Find where the given text appears and provide that cell's center as [x, y] coordinate. 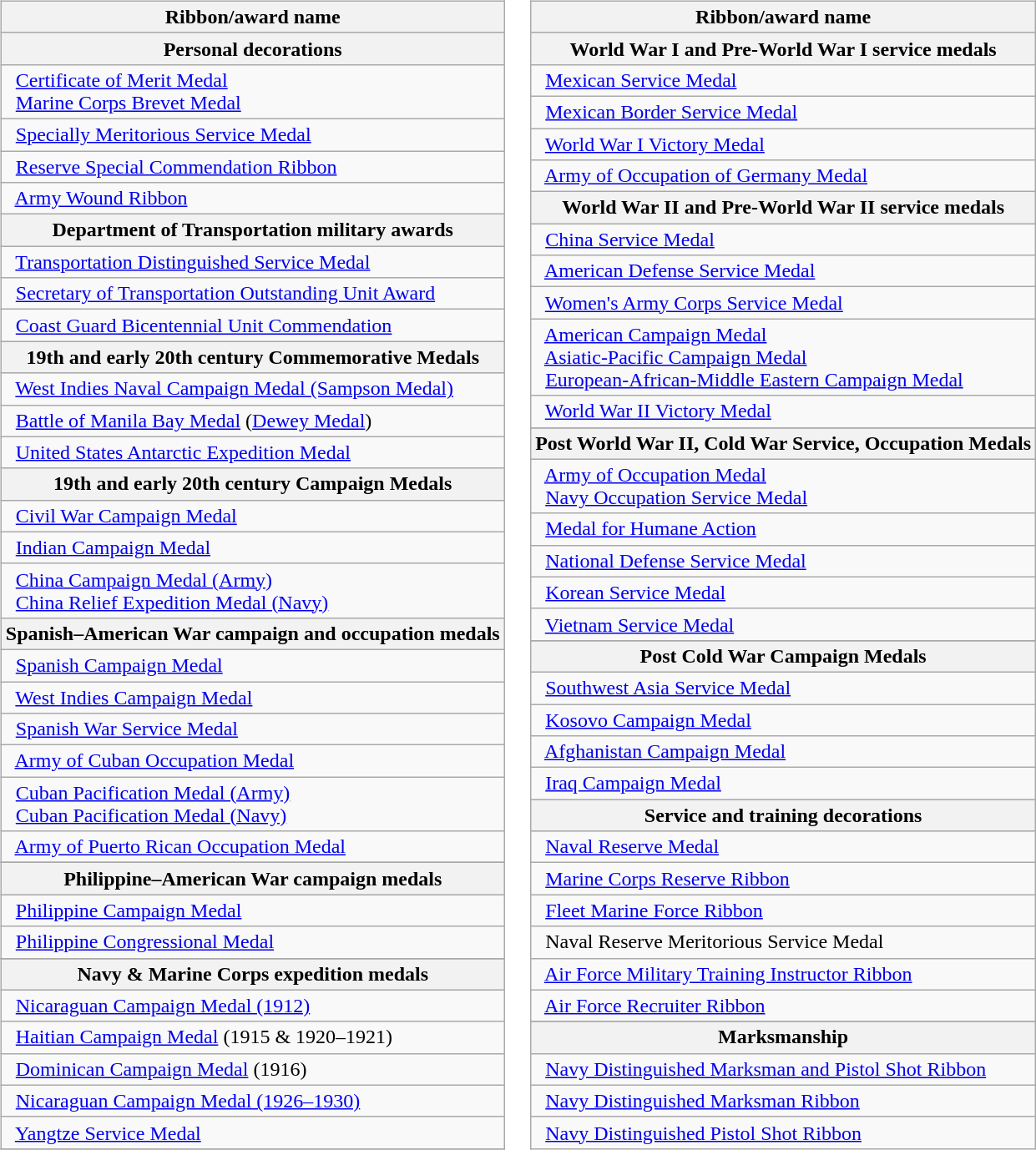
Marine Corps Reserve Ribbon [783, 879]
Yangtze Service Medal [252, 1132]
19th and early 20th century Campaign Medals [252, 484]
Vietnam Service Medal [783, 624]
Post Cold War Campaign Medals [783, 656]
Indian Campaign Medal [252, 547]
Service and training decorations [783, 815]
Reserve Special Commendation Ribbon [252, 166]
Civil War Campaign Medal [252, 516]
Army Wound Ribbon [252, 199]
Nicaraguan Campaign Medal (1926–1930) [252, 1101]
West Indies Naval Campaign Medal (Sampson Medal) [252, 389]
Medal for Humane Action [783, 529]
Mexican Border Service Medal [783, 112]
Nicaraguan Campaign Medal (1912) [252, 1006]
Women's Army Corps Service Medal [783, 303]
Navy Distinguished Marksman and Pistol Shot Ribbon [783, 1069]
Certificate of Merit Medal Marine Corps Brevet Medal [252, 92]
Naval Reserve Meritorious Service Medal [783, 942]
Korean Service Medal [783, 593]
Philippine–American War campaign medals [252, 879]
World War I Victory Medal [783, 144]
Philippine Congressional Medal [252, 942]
Air Force Recruiter Ribbon [783, 1006]
Southwest Asia Service Medal [783, 688]
Coast Guard Bicentennial Unit Commendation [252, 325]
United States Antarctic Expedition Medal [252, 452]
Kosovo Campaign Medal [783, 720]
Post World War II, Cold War Service, Occupation Medals [783, 443]
Navy Distinguished Pistol Shot Ribbon [783, 1132]
Army of Occupation Medal Navy Occupation Service Medal [783, 486]
World War II and Pre-World War II service medals [783, 208]
China Campaign Medal (Army) China Relief Expedition Medal (Navy) [252, 591]
Army of Puerto Rican Occupation Medal [252, 847]
Naval Reserve Medal [783, 847]
Personal decorations [252, 48]
Haitian Campaign Medal (1915 & 1920–1921) [252, 1037]
Secretary of Transportation Outstanding Unit Award [252, 294]
American Campaign Medal Asiatic-Pacific Campaign Medal European-African-Middle Eastern Campaign Medal [783, 357]
China Service Medal [783, 240]
West Indies Campaign Medal [252, 697]
World War I and Pre-World War I service medals [783, 48]
Spanish–American War campaign and occupation medals [252, 633]
Air Force Military Training Instructor Ribbon [783, 974]
Cuban Pacification Medal (Army) Cuban Pacification Medal (Navy) [252, 804]
Transportation Distinguished Service Medal [252, 262]
Navy & Marine Corps expedition medals [252, 974]
Afghanistan Campaign Medal [783, 752]
Iraq Campaign Medal [783, 784]
Navy Distinguished Marksman Ribbon [783, 1101]
National Defense Service Medal [783, 561]
Department of Transportation military awards [252, 230]
American Defense Service Medal [783, 271]
Dominican Campaign Medal (1916) [252, 1069]
Army of Cuban Occupation Medal [252, 761]
Spanish Campaign Medal [252, 665]
Mexican Service Medal [783, 80]
World War II Victory Medal [783, 411]
Marksmanship [783, 1037]
Philippine Campaign Medal [252, 910]
Specially Meritorious Service Medal [252, 134]
Fleet Marine Force Ribbon [783, 910]
Army of Occupation of Germany Medal [783, 176]
Spanish War Service Medal [252, 729]
19th and early 20th century Commemorative Medals [252, 357]
Battle of Manila Bay Medal (Dewey Medal) [252, 421]
